Find where the given text appears and provide that cell's center as [X, Y] coordinate. 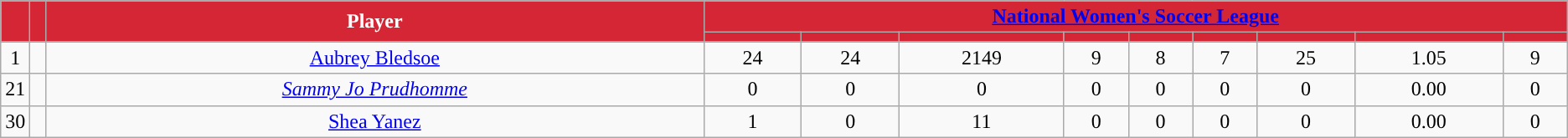
30 [15, 121]
25 [1307, 58]
Player [375, 22]
1.05 [1429, 58]
Shea Yanez [375, 121]
8 [1161, 58]
7 [1225, 58]
Sammy Jo Prudhomme [375, 89]
2149 [982, 58]
11 [982, 121]
National Women's Soccer League [1136, 17]
21 [15, 89]
Aubrey Bledsoe [375, 58]
